Return (X, Y) of the center of cell containing provided text 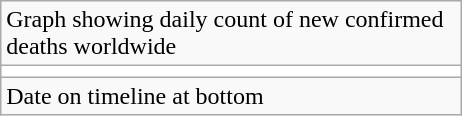
Date on timeline at bottom (232, 96)
Graph showing daily count of new confirmed deaths worldwide (232, 34)
